Identify which cell holds the provided text, then report its [X, Y] central coordinate. 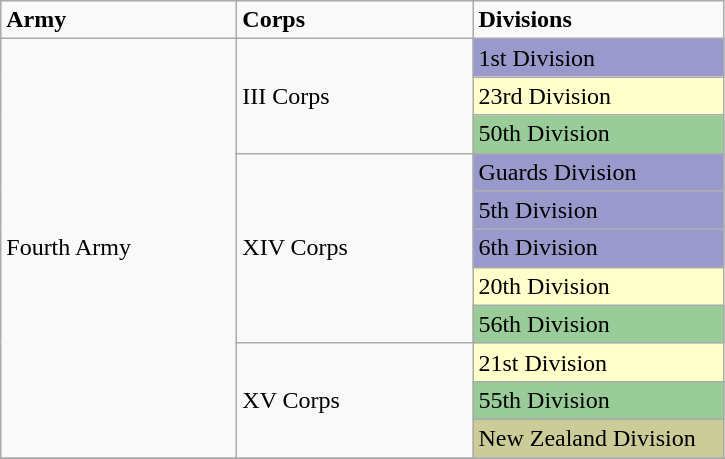
New Zealand Division [598, 438]
XV Corps [355, 400]
55th Division [598, 400]
XIV Corps [355, 248]
Divisions [598, 20]
20th Division [598, 286]
23rd Division [598, 96]
1st Division [598, 58]
Fourth Army [119, 248]
50th Division [598, 134]
21st Division [598, 362]
6th Division [598, 248]
Guards Division [598, 172]
56th Division [598, 324]
III Corps [355, 96]
5th Division [598, 210]
Army [119, 20]
Corps [355, 20]
